Identify which cell holds the provided text, then report its [X, Y] central coordinate. 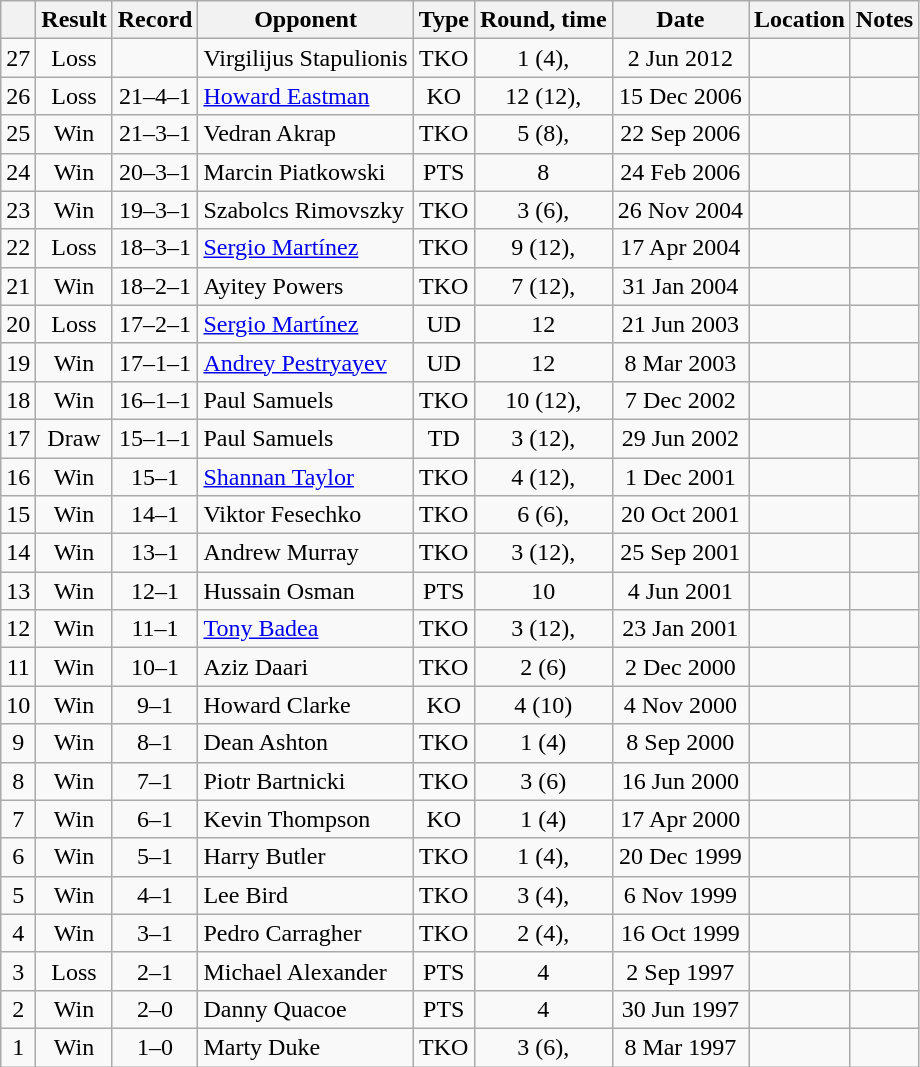
8 Mar 2003 [680, 362]
2 Dec 2000 [680, 667]
24 [18, 172]
Viktor Fesechko [306, 515]
7 Dec 2002 [680, 400]
22 [18, 248]
14 [18, 553]
5–1 [155, 857]
8 Mar 1997 [680, 1047]
Opponent [306, 20]
3 (6) [543, 781]
2 Jun 2012 [680, 58]
19 [18, 362]
Michael Alexander [306, 971]
1 [18, 1047]
7 (12), [543, 286]
Aziz Daari [306, 667]
17 Apr 2004 [680, 248]
Dean Ashton [306, 743]
3–1 [155, 933]
10–1 [155, 667]
Round, time [543, 20]
Harry Butler [306, 857]
Howard Eastman [306, 96]
Vedran Akrap [306, 134]
16 Jun 2000 [680, 781]
15 Dec 2006 [680, 96]
17 Apr 2000 [680, 819]
31 Jan 2004 [680, 286]
3 [18, 971]
20 Dec 1999 [680, 857]
Szabolcs Rimovszky [306, 210]
21–3–1 [155, 134]
Type [444, 20]
22 Sep 2006 [680, 134]
4–1 [155, 895]
Notes [884, 20]
11 [18, 667]
13–1 [155, 553]
2 (6) [543, 667]
TD [444, 438]
18–3–1 [155, 248]
6 Nov 1999 [680, 895]
7 [18, 819]
9 [18, 743]
16 [18, 477]
27 [18, 58]
16 Oct 1999 [680, 933]
23 [18, 210]
17 [18, 438]
15–1–1 [155, 438]
Andrew Murray [306, 553]
12 (12), [543, 96]
4 (12), [543, 477]
1 Dec 2001 [680, 477]
1–0 [155, 1047]
Lee Bird [306, 895]
2–1 [155, 971]
4 (10) [543, 705]
3 (4), [543, 895]
17–1–1 [155, 362]
15–1 [155, 477]
Danny Quacoe [306, 1009]
Hussain Osman [306, 591]
26 Nov 2004 [680, 210]
18 [18, 400]
8–1 [155, 743]
Location [800, 20]
25 Sep 2001 [680, 553]
Tony Badea [306, 629]
20 Oct 2001 [680, 515]
21–4–1 [155, 96]
2 [18, 1009]
Ayitey Powers [306, 286]
17–2–1 [155, 324]
4 Nov 2000 [680, 705]
Marty Duke [306, 1047]
8 Sep 2000 [680, 743]
2 (4), [543, 933]
2 Sep 1997 [680, 971]
Virgilijus Stapulionis [306, 58]
13 [18, 591]
26 [18, 96]
19–3–1 [155, 210]
14–1 [155, 515]
9–1 [155, 705]
5 (8), [543, 134]
5 [18, 895]
6 [18, 857]
20–3–1 [155, 172]
9 (12), [543, 248]
Shannan Taylor [306, 477]
6 (6), [543, 515]
2–0 [155, 1009]
Date [680, 20]
4 Jun 2001 [680, 591]
Result [74, 20]
21 [18, 286]
Piotr Bartnicki [306, 781]
18–2–1 [155, 286]
25 [18, 134]
10 (12), [543, 400]
29 Jun 2002 [680, 438]
16–1–1 [155, 400]
11–1 [155, 629]
Kevin Thompson [306, 819]
Marcin Piatkowski [306, 172]
7–1 [155, 781]
Howard Clarke [306, 705]
30 Jun 1997 [680, 1009]
Pedro Carragher [306, 933]
21 Jun 2003 [680, 324]
Andrey Pestryayev [306, 362]
12–1 [155, 591]
23 Jan 2001 [680, 629]
Draw [74, 438]
15 [18, 515]
20 [18, 324]
Record [155, 20]
24 Feb 2006 [680, 172]
6–1 [155, 819]
